From the cell containing the given text, extract its center point as (x, y) coordinate. 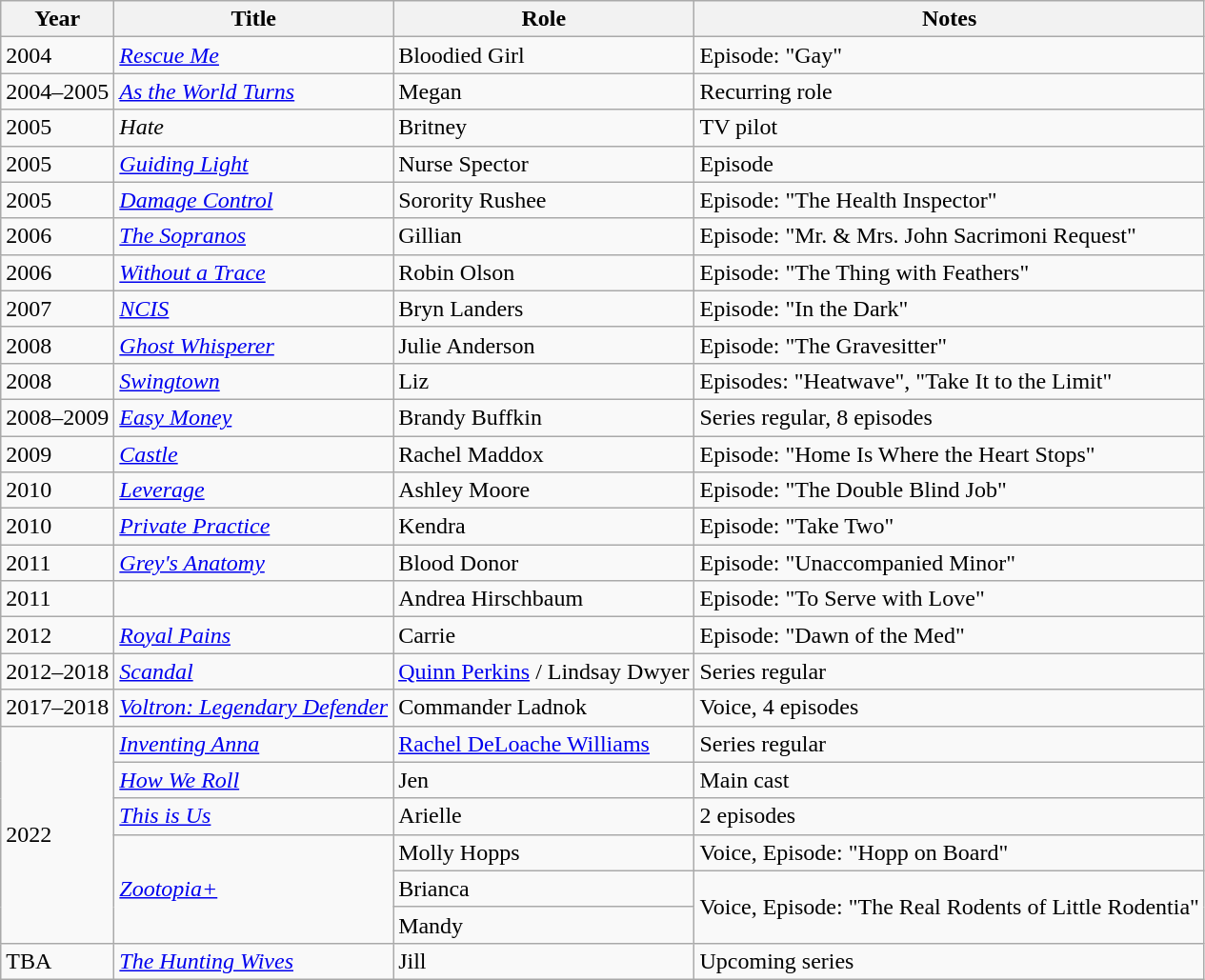
Episodes: "Heatwave", "Take It to the Limit" (949, 381)
2012–2018 (57, 671)
Rescue Me (253, 55)
This is Us (253, 816)
Swingtown (253, 381)
Gillian (544, 236)
2009 (57, 454)
Private Practice (253, 527)
Voice, Episode: "The Real Rodents of Little Rodentia" (949, 907)
Arielle (544, 816)
2 episodes (949, 816)
Easy Money (253, 417)
2004–2005 (57, 91)
Blood Donor (544, 563)
Molly Hopps (544, 852)
Without a Trace (253, 272)
Megan (544, 91)
Episode: "The Health Inspector" (949, 200)
TBA (57, 961)
2004 (57, 55)
Rachel Maddox (544, 454)
Year (57, 19)
2022 (57, 834)
2008–2009 (57, 417)
Ghost Whisperer (253, 345)
Rachel DeLoache Williams (544, 744)
2017–2018 (57, 708)
The Hunting Wives (253, 961)
Episode: "Dawn of the Med" (949, 635)
Castle (253, 454)
Voice, Episode: "Hopp on Board" (949, 852)
Jill (544, 961)
The Sopranos (253, 236)
Episode: "Gay" (949, 55)
Episode: "Take Two" (949, 527)
Recurring role (949, 91)
Episode: "The Gravesitter" (949, 345)
Role (544, 19)
Ashley Moore (544, 490)
How We Roll (253, 780)
Episode: "To Serve with Love" (949, 599)
Leverage (253, 490)
Nurse Spector (544, 164)
Jen (544, 780)
Mandy (544, 925)
Hate (253, 128)
Brianca (544, 889)
Commander Ladnok (544, 708)
NCIS (253, 309)
Series regular, 8 episodes (949, 417)
Britney (544, 128)
Scandal (253, 671)
Voltron: Legendary Defender (253, 708)
Main cast (949, 780)
Sorority Rushee (544, 200)
Notes (949, 19)
Episode: "Unaccompanied Minor" (949, 563)
Upcoming series (949, 961)
Andrea Hirschbaum (544, 599)
Episode: "Home Is Where the Heart Stops" (949, 454)
Bryn Landers (544, 309)
Grey's Anatomy (253, 563)
Royal Pains (253, 635)
Julie Anderson (544, 345)
Zootopia+ (253, 889)
TV pilot (949, 128)
Quinn Perkins / Lindsay Dwyer (544, 671)
Voice, 4 episodes (949, 708)
As the World Turns (253, 91)
2012 (57, 635)
Episode: "In the Dark" (949, 309)
Liz (544, 381)
Robin Olson (544, 272)
Episode: "Mr. & Mrs. John Sacrimoni Request" (949, 236)
Damage Control (253, 200)
Kendra (544, 527)
Brandy Buffkin (544, 417)
Episode: "The Double Blind Job" (949, 490)
Guiding Light (253, 164)
Episode: "The Thing with Feathers" (949, 272)
2007 (57, 309)
Bloodied Girl (544, 55)
Title (253, 19)
Carrie (544, 635)
Episode (949, 164)
Inventing Anna (253, 744)
